Find where the given text appears and provide that cell's center as [x, y] coordinate. 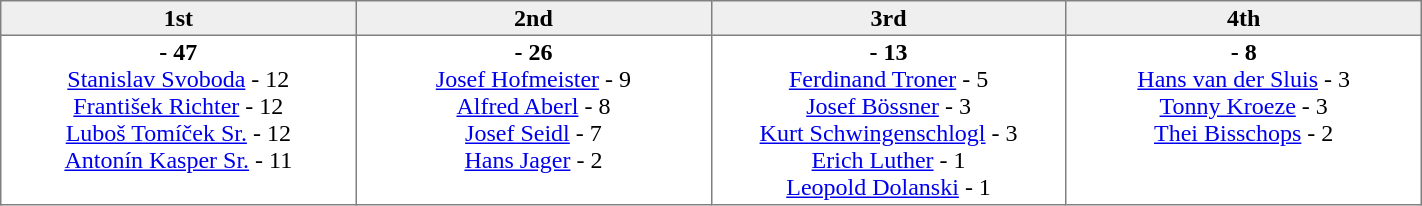
3rd [888, 18]
- 13Ferdinand Troner - 5Josef Bössner - 3Kurt Schwingenschlogl - 3Erich Luther - 1Leopold Dolanski - 1 [888, 120]
2nd [534, 18]
4th [1244, 18]
1st [178, 18]
- 8Hans van der Sluis - 3Tonny Kroeze - 3Thei Bisschops - 2 [1244, 120]
- 26Josef Hofmeister - 9Alfred Aberl - 8Josef Seidl - 7Hans Jager - 2 [534, 120]
- 47Stanislav Svoboda - 12František Richter - 12Luboš Tomíček Sr. - 12Antonín Kasper Sr. - 11 [178, 120]
